Scan for the cell matching the given text and deliver its [X, Y] coordinate at center. 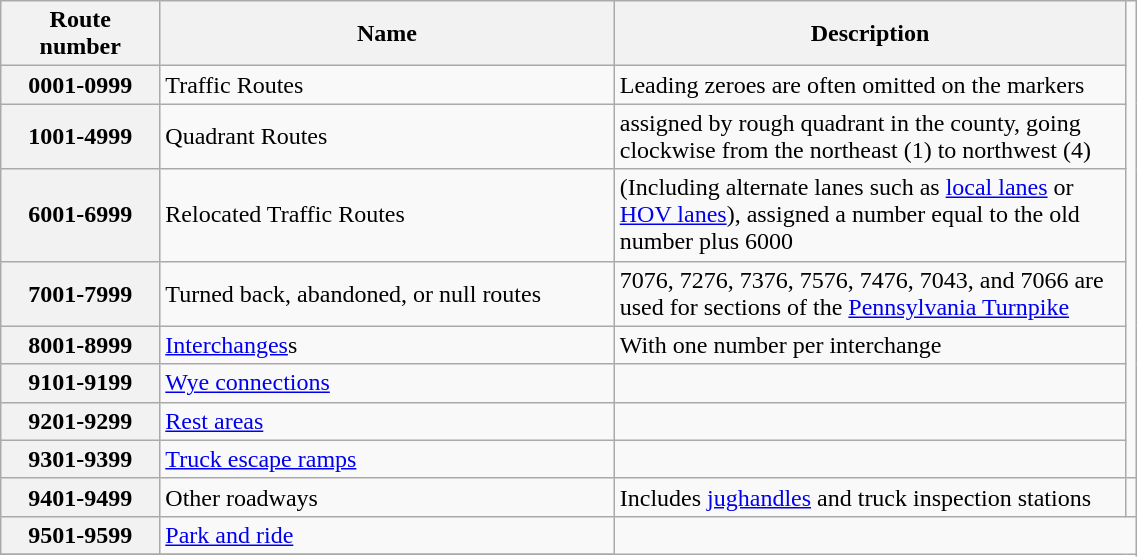
assigned by rough quadrant in the county, going clockwise from the northeast (1) to northwest (4) [870, 136]
Includes jughandles and truck inspection stations [870, 497]
Rest areas [387, 421]
Park and ride [387, 535]
Description [870, 34]
Wye connections [387, 383]
7076, 7276, 7376, 7576, 7476, 7043, and 7066 are used for sections of the Pennsylvania Turnpike [870, 294]
Leading zeroes are often omitted on the markers [870, 85]
Traffic Routes [387, 85]
Route number [80, 34]
(Including alternate lanes such as local lanes or HOV lanes), assigned a number equal to the old number plus 6000 [870, 215]
9501-9599 [80, 535]
9201-9299 [80, 421]
Turned back, abandoned, or null routes [387, 294]
Relocated Traffic Routes [387, 215]
9301-9399 [80, 459]
Other roadways [387, 497]
1001-4999 [80, 136]
Truck escape ramps [387, 459]
With one number per interchange [870, 345]
8001-8999 [80, 345]
Name [387, 34]
9101-9199 [80, 383]
Interchangess [387, 345]
7001-7999 [80, 294]
9401-9499 [80, 497]
6001-6999 [80, 215]
0001-0999 [80, 85]
Quadrant Routes [387, 136]
